Return (x, y) of the center of cell containing provided text 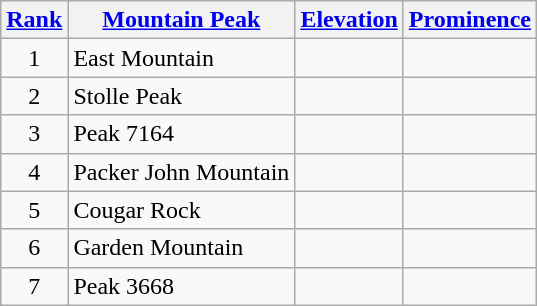
4 (34, 172)
Garden Mountain (182, 248)
Prominence (470, 20)
East Mountain (182, 58)
7 (34, 286)
Peak 7164 (182, 134)
Cougar Rock (182, 210)
Packer John Mountain (182, 172)
1 (34, 58)
3 (34, 134)
Elevation (349, 20)
Peak 3668 (182, 286)
Rank (34, 20)
2 (34, 96)
Mountain Peak (182, 20)
Stolle Peak (182, 96)
6 (34, 248)
5 (34, 210)
